Identify which cell holds the provided text, then report its [X, Y] central coordinate. 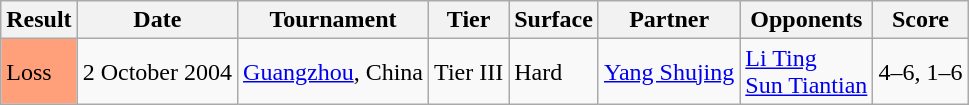
Date [157, 20]
Surface [554, 20]
Hard [554, 72]
Guangzhou, China [334, 72]
4–6, 1–6 [920, 72]
2 October 2004 [157, 72]
Li Ting Sun Tiantian [806, 72]
Opponents [806, 20]
Score [920, 20]
Tournament [334, 20]
Tier III [469, 72]
Tier [469, 20]
Result [39, 20]
Loss [39, 72]
Partner [668, 20]
Yang Shujing [668, 72]
